Provide the [x, y] coordinate of the cell's center where the given text is located.  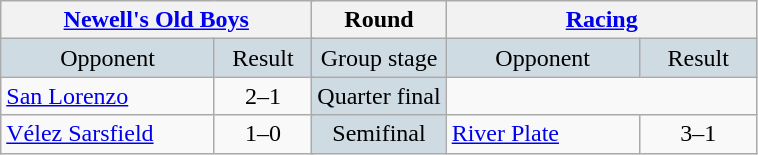
2–1 [263, 96]
San Lorenzo [108, 96]
1–0 [263, 134]
3–1 [698, 134]
Group stage [379, 58]
Quarter final [379, 96]
Racing [602, 20]
Semifinal [379, 134]
Newell's Old Boys [156, 20]
Vélez Sarsfield [108, 134]
River Plate [542, 134]
Round [379, 20]
